Detect which cell encompasses the target text, then output its (X, Y) center coordinate. 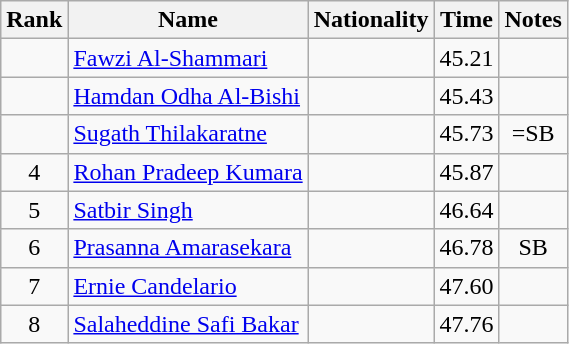
Nationality (371, 20)
7 (34, 286)
Sugath Thilakaratne (188, 134)
Salaheddine Safi Bakar (188, 324)
47.76 (466, 324)
45.73 (466, 134)
Hamdan Odha Al-Bishi (188, 96)
6 (34, 248)
=SB (533, 134)
Rohan Pradeep Kumara (188, 172)
5 (34, 210)
Name (188, 20)
Satbir Singh (188, 210)
Fawzi Al-Shammari (188, 58)
46.64 (466, 210)
45.21 (466, 58)
8 (34, 324)
SB (533, 248)
45.43 (466, 96)
Ernie Candelario (188, 286)
46.78 (466, 248)
45.87 (466, 172)
Time (466, 20)
Rank (34, 20)
Prasanna Amarasekara (188, 248)
Notes (533, 20)
47.60 (466, 286)
4 (34, 172)
